Capture the cell that displays the provided text and extract its (x, y) central coordinate. 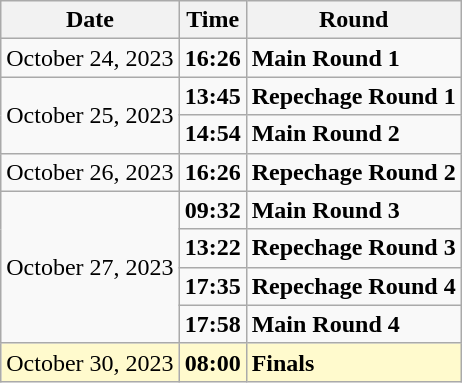
October 24, 2023 (90, 58)
13:22 (212, 248)
Repechage Round 4 (354, 286)
14:54 (212, 134)
Date (90, 20)
Main Round 4 (354, 324)
08:00 (212, 362)
Repechage Round 1 (354, 96)
Repechage Round 2 (354, 172)
17:58 (212, 324)
Main Round 3 (354, 210)
October 25, 2023 (90, 115)
October 30, 2023 (90, 362)
17:35 (212, 286)
October 27, 2023 (90, 267)
Time (212, 20)
Round (354, 20)
Repechage Round 3 (354, 248)
13:45 (212, 96)
October 26, 2023 (90, 172)
Main Round 2 (354, 134)
09:32 (212, 210)
Finals (354, 362)
Main Round 1 (354, 58)
